Locate the cell with the specified text and output its [X, Y] center coordinate. 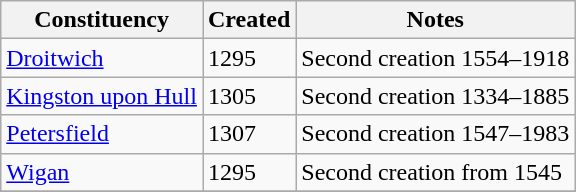
Wigan [102, 172]
1307 [248, 134]
Constituency [102, 20]
1305 [248, 96]
Second creation 1554–1918 [436, 58]
Second creation 1547–1983 [436, 134]
Petersfield [102, 134]
Notes [436, 20]
Second creation from 1545 [436, 172]
Kingston upon Hull [102, 96]
Second creation 1334–1885 [436, 96]
Droitwich [102, 58]
Created [248, 20]
